From the cell containing the given text, extract its center point as (X, Y) coordinate. 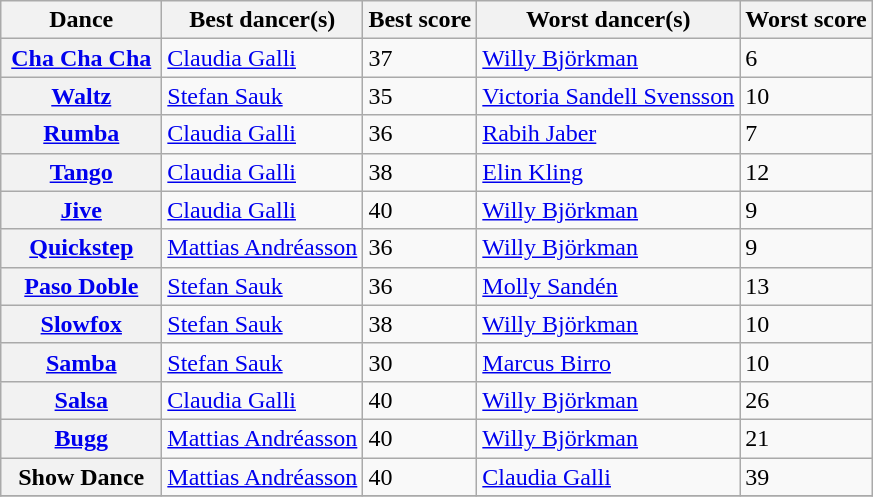
Marcus Birro (608, 362)
Bugg (82, 438)
Rabih Jaber (608, 134)
Slowfox (82, 324)
Show Dance (82, 477)
Waltz (82, 96)
Samba (82, 362)
39 (806, 477)
Salsa (82, 400)
Paso Doble (82, 286)
Elin Kling (608, 172)
Rumba (82, 134)
Molly Sandén (608, 286)
6 (806, 58)
37 (420, 58)
Best score (420, 20)
35 (420, 96)
21 (806, 438)
Best dancer(s) (262, 20)
Quickstep (82, 248)
Tango (82, 172)
Victoria Sandell Svensson (608, 96)
Worst dancer(s) (608, 20)
13 (806, 286)
Dance (82, 20)
26 (806, 400)
Worst score (806, 20)
Jive (82, 210)
30 (420, 362)
12 (806, 172)
Cha Cha Cha (82, 58)
7 (806, 134)
